Provide the [x, y] coordinate of the cell's center where the given text is located.  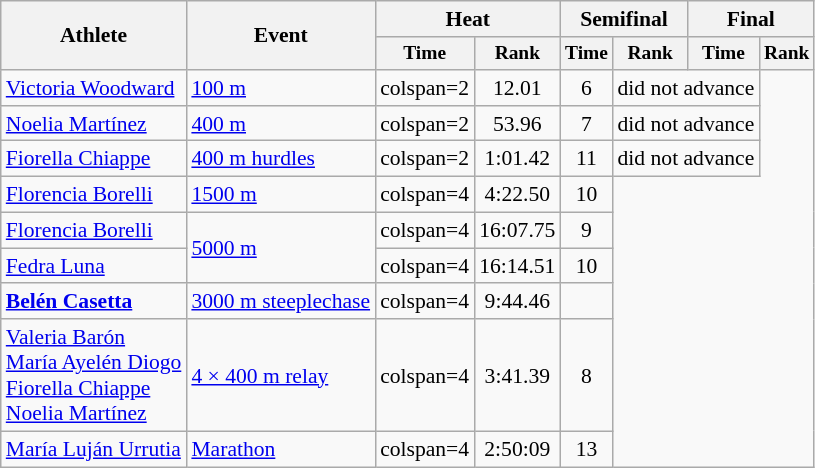
100 m [280, 88]
1500 m [280, 195]
Athlete [94, 36]
6 [586, 88]
4:22.50 [517, 195]
María Luján Urrutia [94, 450]
Event [280, 36]
Semifinal [624, 19]
Belén Casetta [94, 302]
16:07.75 [517, 230]
9 [586, 230]
Valeria BarónMaría Ayelén DiogoFiorella ChiappeNoelia Martínez [94, 375]
Final [751, 19]
9:44.46 [517, 302]
13 [586, 450]
400 m [280, 124]
3:41.39 [517, 375]
1:01.42 [517, 159]
8 [586, 375]
Marathon [280, 450]
16:14.51 [517, 266]
4 × 400 m relay [280, 375]
Fedra Luna [94, 266]
Fiorella Chiappe [94, 159]
Noelia Martínez [94, 124]
53.96 [517, 124]
11 [586, 159]
2:50:09 [517, 450]
Victoria Woodward [94, 88]
5000 m [280, 248]
400 m hurdles [280, 159]
7 [586, 124]
Heat [468, 19]
3000 m steeplechase [280, 302]
12.01 [517, 88]
